Return (X, Y) of the center of cell containing provided text 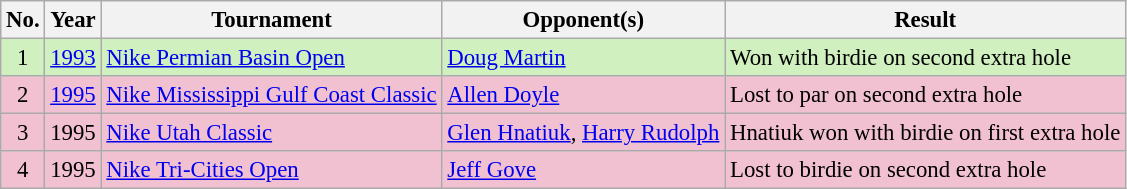
Nike Permian Basin Open (272, 58)
Nike Utah Classic (272, 133)
2 (23, 95)
Nike Tri-Cities Open (272, 170)
Opponent(s) (584, 20)
Lost to par on second extra hole (926, 95)
No. (23, 20)
Year (73, 20)
Doug Martin (584, 58)
3 (23, 133)
Won with birdie on second extra hole (926, 58)
Allen Doyle (584, 95)
Jeff Gove (584, 170)
Lost to birdie on second extra hole (926, 170)
Nike Mississippi Gulf Coast Classic (272, 95)
Result (926, 20)
1 (23, 58)
Glen Hnatiuk, Harry Rudolph (584, 133)
1993 (73, 58)
Hnatiuk won with birdie on first extra hole (926, 133)
4 (23, 170)
Tournament (272, 20)
